Return the (x, y) coordinate for the center point of the cell that contains the specified text.  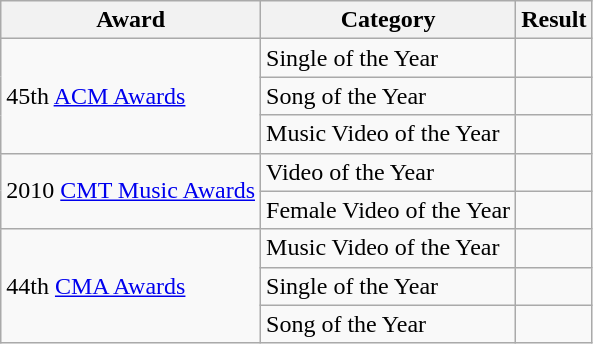
2010 CMT Music Awards (131, 191)
Female Video of the Year (388, 210)
Result (554, 20)
45th ACM Awards (131, 96)
Award (131, 20)
Video of the Year (388, 172)
Category (388, 20)
44th CMA Awards (131, 286)
